Return the (X, Y) coordinate for the center point of the cell that contains the specified text.  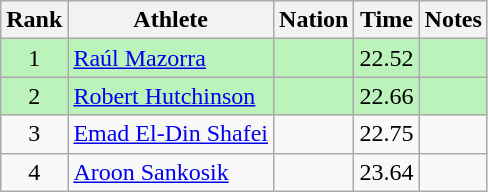
Aroon Sankosik (171, 172)
Nation (314, 20)
Notes (453, 20)
22.52 (386, 58)
3 (34, 134)
Emad El-Din Shafei (171, 134)
Raúl Mazorra (171, 58)
Robert Hutchinson (171, 96)
Athlete (171, 20)
2 (34, 96)
4 (34, 172)
1 (34, 58)
22.75 (386, 134)
Time (386, 20)
22.66 (386, 96)
Rank (34, 20)
23.64 (386, 172)
